Find where the given text appears and provide that cell's center as (x, y) coordinate. 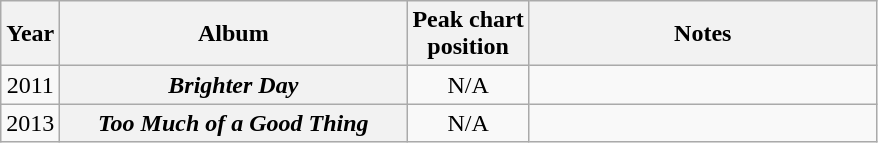
Year (30, 34)
Too Much of a Good Thing (234, 123)
2011 (30, 85)
2013 (30, 123)
Album (234, 34)
Notes (702, 34)
Peak chartposition (468, 34)
Brighter Day (234, 85)
